Locate the cell with the specified text and output its [X, Y] center coordinate. 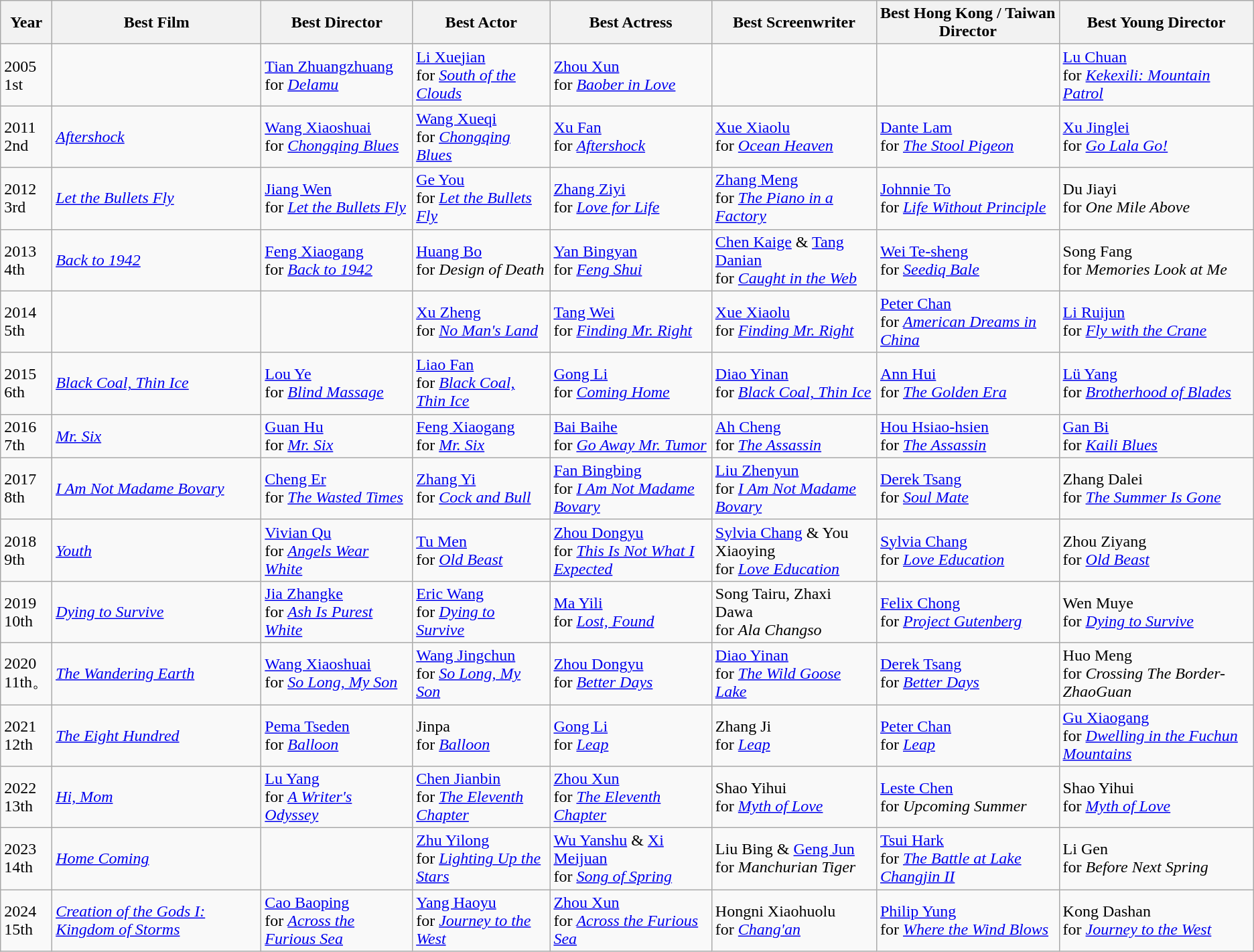
Gu Xiaogang for Dwelling in the Fuchun Mountains [1156, 736]
Wang Xiaoshuaifor So Long, My Son [337, 673]
Li Gen for Before Next Spring [1156, 859]
Xu Jingleifor Go Lala Go! [1156, 137]
Zhou Xunfor The Eleventh Chapter [631, 797]
Best Director [337, 23]
Liao Fanfor Black Coal, Thin Ice [481, 383]
Best Hong Kong / Taiwan Director [967, 23]
Wen Muyefor Dying to Survive [1156, 612]
Feng Xiaogangfor Mr. Six [481, 435]
Vivian Qufor Angels Wear White [337, 550]
Year [27, 23]
Huo Mengfor Crossing The Border-ZhaoGuan [1156, 673]
20112nd [27, 137]
Xue Xiaolufor Finding Mr. Right [794, 322]
Hi, Mom [157, 797]
Wang Xueqifor Chongqing Blues [481, 137]
20178th [27, 488]
Liu Bing & Geng Jun for Manchurian Tiger [794, 859]
20051st [27, 75]
Fan Bingbingfor I Am Not Madame Bovary [631, 488]
Huang Bofor Design of Death [481, 260]
Aftershock [157, 137]
Back to 1942 [157, 260]
Derek Tsang for Soul Mate [967, 488]
Guan Hufor Mr. Six [337, 435]
201910th [27, 612]
Lü Yangfor Brotherhood of Blades [1156, 383]
Liu Zhenyun for I Am Not Madame Bovary [794, 488]
20167th [27, 435]
Feng Xiaogangfor Back to 1942 [337, 260]
Black Coal, Thin Ice [157, 383]
Dante Lamfor The Stool Pigeon [967, 137]
Tsui Hark for The Battle at Lake Changjin II [967, 859]
Best Young Director [1156, 23]
202314th [27, 859]
Bai Baihefor Go Away Mr. Tumor [631, 435]
202011th。 [27, 673]
Chen Jianbinfor The Eleventh Chapter [481, 797]
Zhou Dongyufor This Is Not What I Expected [631, 550]
Lu Chuanfor Kekexili: Mountain Patrol [1156, 75]
Wei Te-shengfor Seediq Bale [967, 260]
Jia Zhangkefor Ash Is Purest White [337, 612]
Youth [157, 550]
Hongni Xiaohuolu for Chang'an [794, 921]
Philip Yung for Where the Wind Blows [967, 921]
Gong Lifor Coming Home [631, 383]
202415th [27, 921]
Xu Zhengfor No Man's Land [481, 322]
Pema Tsedenfor Balloon [337, 736]
Home Coming [157, 859]
202213th [27, 797]
Chen Kaige & Tang Danianfor Caught in the Web [794, 260]
Zhang Daleifor The Summer Is Gone [1156, 488]
Derek Tsang for Better Days [967, 673]
Hou Hsiao-hsienfor The Assassin [967, 435]
I Am Not Madame Bovary [157, 488]
Zhang Yifor Cock and Bull [481, 488]
Sylvia Changfor Love Education [967, 550]
Kong Dashan for Journey to the West [1156, 921]
20189th [27, 550]
Mr. Six [157, 435]
Ann Huifor The Golden Era [967, 383]
Cao Baopingfor Across the Furious Sea [337, 921]
Tian Zhuangzhuangfor Delamu [337, 75]
Diao Yinanfor Black Coal, Thin Ice [794, 383]
Lou Yefor Blind Massage [337, 383]
20134th [27, 260]
Zhang Mengfor The Piano in a Factory [794, 198]
Diao Yinan for The Wild Goose Lake [794, 673]
Du Jiayifor One Mile Above [1156, 198]
Wang Xiaoshuaifor Chongqing Blues [337, 137]
The Wandering Earth [157, 673]
Ma Yilifor Lost, Found [631, 612]
Wang Jingchunfor So Long, My Son [481, 673]
Creation of the Gods I: Kingdom of Storms [157, 921]
Xu Fanfor Aftershock [631, 137]
Let the Bullets Fly [157, 198]
Jiang Wenfor Let the Bullets Fly [337, 198]
Dying to Survive [157, 612]
Tu Menfor Old Beast [481, 550]
Ah Chengfor The Assassin [794, 435]
20145th [27, 322]
Jinpafor Balloon [481, 736]
Zhu Yilongfor Lighting Up the Stars [481, 859]
Ge Youfor Let the Bullets Fly [481, 198]
Xue Xiaolufor Ocean Heaven [794, 137]
20156th [27, 383]
The Eight Hundred [157, 736]
Zhou Ziyangfor Old Beast [1156, 550]
Lu Yangfor A Writer's Odyssey [337, 797]
Peter Chanfor American Dreams in China [967, 322]
Zhang Ziyifor Love for Life [631, 198]
Zhou Xunfor Baober in Love [631, 75]
Yang Haoyufor Journey to the West [481, 921]
Zhang Ji for Leap [794, 736]
Best Actress [631, 23]
Best Screenwriter [794, 23]
20123rd [27, 198]
Zhou Dongyufor Better Days [631, 673]
Wu Yanshu & Xi Meijuanfor Song of Spring [631, 859]
Johnnie Tofor Life Without Principle [967, 198]
Felix Chong for Project Gutenberg [967, 612]
Gong Lifor Leap [631, 736]
Eric Wangfor Dying to Survive [481, 612]
Gan Bifor Kaili Blues [1156, 435]
Peter Chan for Leap [967, 736]
Best Film [157, 23]
Tang Weifor Finding Mr. Right [631, 322]
Li Ruijunfor Fly with the Crane [1156, 322]
Song Tairu, Zhaxi Dawa for Ala Changso [794, 612]
Yan Bingyanfor Feng Shui [631, 260]
Leste Chen for Upcoming Summer [967, 797]
Best Actor [481, 23]
202112th [27, 736]
Song Fangfor Memories Look at Me [1156, 260]
Zhou Xunfor Across the Furious Sea [631, 921]
Sylvia Chang & You Xiaoyingfor Love Education [794, 550]
Cheng Er for The Wasted Times [337, 488]
Li Xuejianfor South of the Clouds [481, 75]
